Detect which cell encompasses the target text, then output its [x, y] center coordinate. 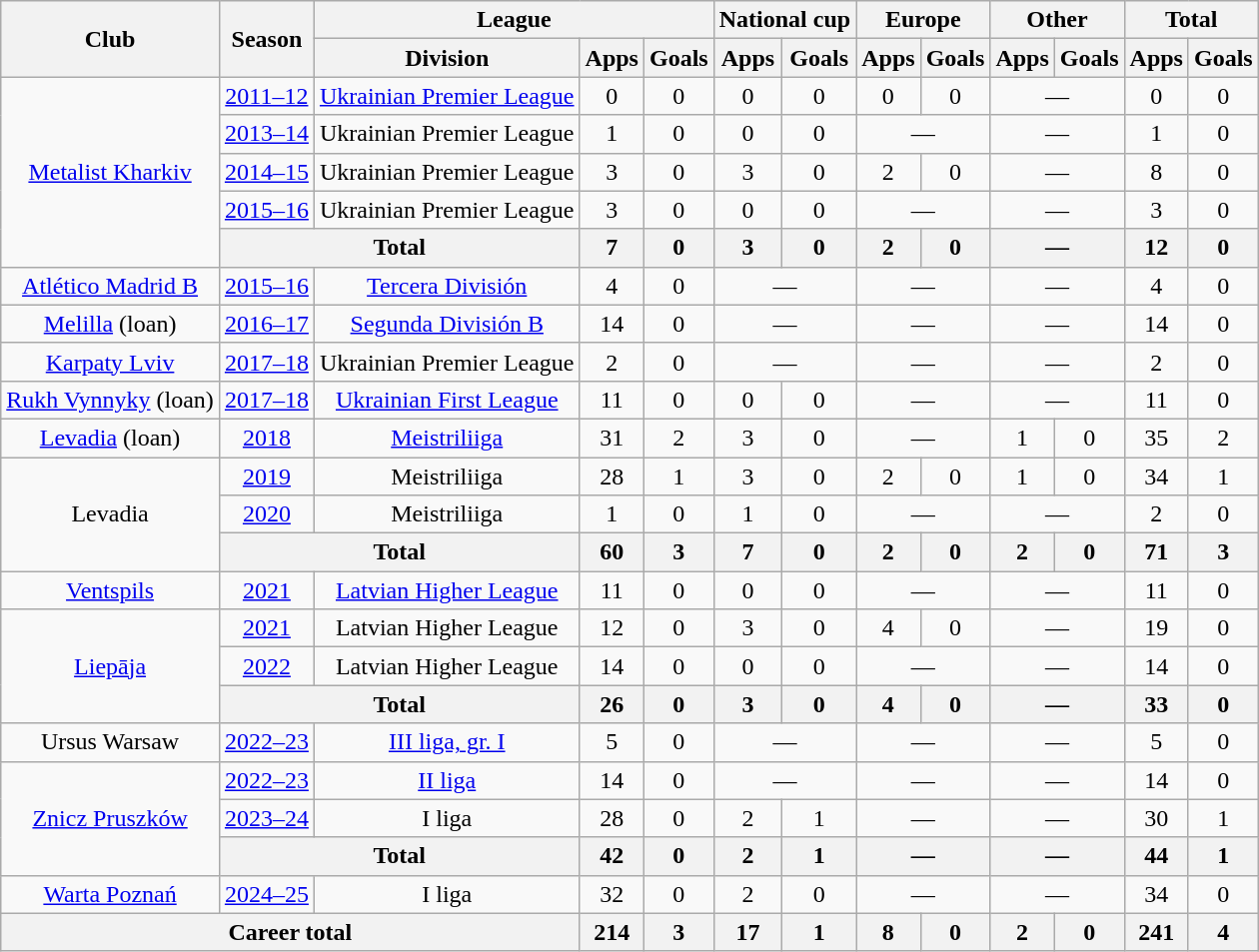
19 [1156, 628]
National cup [784, 20]
Season [266, 39]
30 [1156, 818]
2018 [266, 438]
Atlético Madrid B [110, 286]
Ukrainian First League [447, 400]
2020 [266, 514]
III liga, gr. I [447, 742]
Levadia (loan) [110, 438]
Division [447, 58]
Znicz Pruszków [110, 818]
Karpaty Lviv [110, 362]
44 [1156, 856]
Club [110, 39]
Ursus Warsaw [110, 742]
2011–12 [266, 96]
35 [1156, 438]
71 [1156, 552]
Other [1057, 20]
241 [1156, 932]
League [514, 20]
II liga [447, 780]
2023–24 [266, 818]
26 [612, 704]
Liepāja [110, 666]
Tercera División [447, 286]
Europe [923, 20]
214 [612, 932]
32 [612, 894]
Melilla (loan) [110, 324]
60 [612, 552]
Ventspils [110, 590]
2014–15 [266, 172]
Levadia [110, 514]
42 [612, 856]
33 [1156, 704]
Metalist Kharkiv [110, 172]
Warta Poznań [110, 894]
Rukh Vynnyky (loan) [110, 400]
2016–17 [266, 324]
17 [747, 932]
Career total [290, 932]
Segunda División B [447, 324]
2019 [266, 476]
31 [612, 438]
2013–14 [266, 134]
2024–25 [266, 894]
2022 [266, 666]
